Locate the cell with the specified text and output its [X, Y] center coordinate. 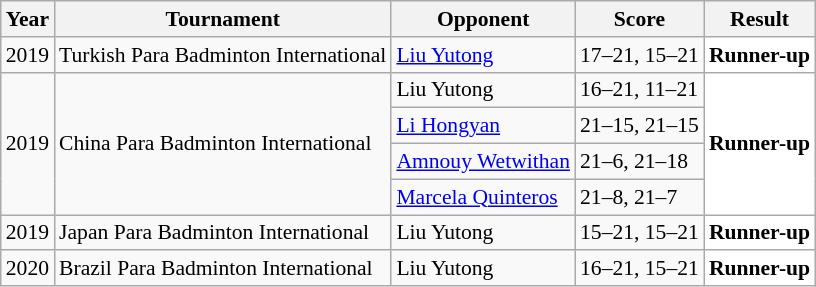
21–6, 21–18 [640, 162]
Result [760, 19]
Brazil Para Badminton International [222, 269]
21–8, 21–7 [640, 197]
Score [640, 19]
Amnouy Wetwithan [483, 162]
Tournament [222, 19]
Marcela Quinteros [483, 197]
16–21, 11–21 [640, 90]
Turkish Para Badminton International [222, 55]
17–21, 15–21 [640, 55]
15–21, 15–21 [640, 233]
Year [28, 19]
Opponent [483, 19]
China Para Badminton International [222, 143]
21–15, 21–15 [640, 126]
Li Hongyan [483, 126]
2020 [28, 269]
16–21, 15–21 [640, 269]
Japan Para Badminton International [222, 233]
